Locate the cell with the specified text and output its (x, y) center coordinate. 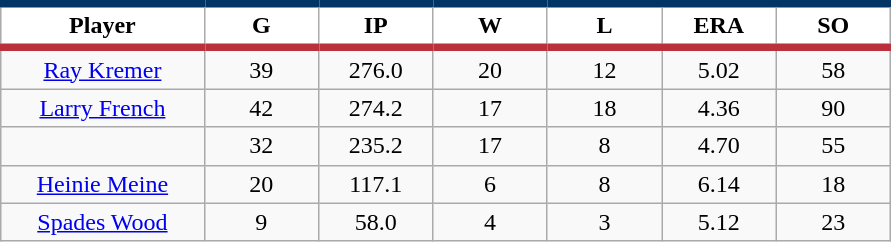
SO (833, 26)
23 (833, 222)
55 (833, 146)
58.0 (375, 222)
Ray Kremer (102, 68)
117.1 (375, 184)
L (604, 26)
Larry French (102, 108)
G (261, 26)
6 (490, 184)
4.36 (719, 108)
ERA (719, 26)
5.12 (719, 222)
5.02 (719, 68)
39 (261, 68)
58 (833, 68)
Heinie Meine (102, 184)
90 (833, 108)
W (490, 26)
12 (604, 68)
IP (375, 26)
276.0 (375, 68)
4.70 (719, 146)
32 (261, 146)
3 (604, 222)
6.14 (719, 184)
Spades Wood (102, 222)
42 (261, 108)
4 (490, 222)
274.2 (375, 108)
9 (261, 222)
235.2 (375, 146)
Player (102, 26)
